For the text-containing cell, return its midpoint in [x, y] coordinate format. 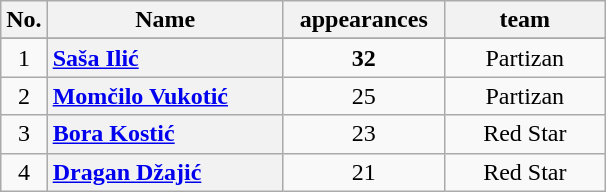
21 [364, 172]
Bora Kostić [165, 134]
Dragan Džajić [165, 172]
team [524, 20]
1 [24, 58]
4 [24, 172]
Name [165, 20]
25 [364, 96]
23 [364, 134]
Momčilo Vukotić [165, 96]
32 [364, 58]
2 [24, 96]
appearances [364, 20]
3 [24, 134]
Saša Ilić [165, 58]
No. [24, 20]
